Search for the cell housing the specified text and yield its (x, y) center coordinate. 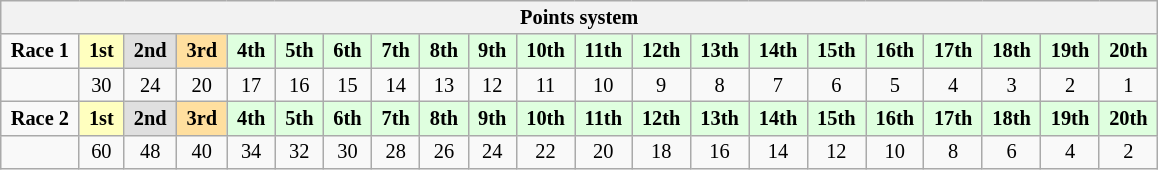
9 (661, 85)
7 (778, 85)
26 (444, 152)
11 (545, 85)
3 (1011, 85)
15 (347, 85)
40 (202, 152)
1 (1128, 85)
32 (299, 152)
13 (444, 85)
22 (545, 152)
Race 1 (40, 51)
5 (895, 85)
34 (251, 152)
60 (102, 152)
28 (396, 152)
48 (150, 152)
Points system (580, 17)
18 (661, 152)
Race 2 (40, 118)
17 (251, 85)
